From the cell containing the given text, extract its center point as (X, Y) coordinate. 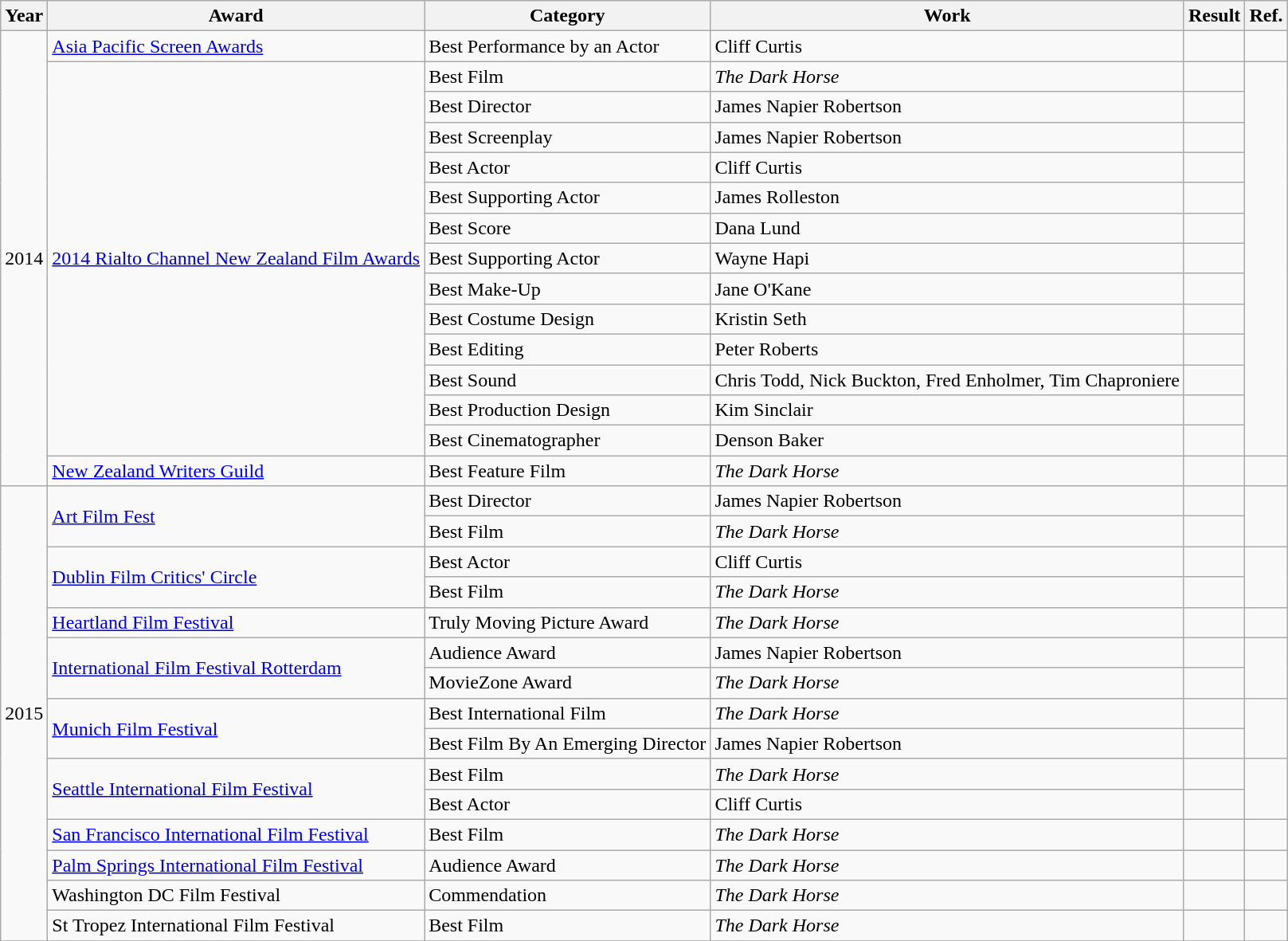
Best Costume Design (567, 319)
Best Score (567, 228)
Heartland Film Festival (236, 622)
Jane O'Kane (948, 288)
Kim Sinclair (948, 410)
Best Cinematographer (567, 441)
Best Production Design (567, 410)
Best Performance by an Actor (567, 46)
Denson Baker (948, 441)
Peter Roberts (948, 349)
Kristin Seth (948, 319)
Best International Film (567, 713)
Washington DC Film Festival (236, 896)
Art Film Fest (236, 516)
Work (948, 16)
Commendation (567, 896)
2014 (24, 258)
New Zealand Writers Guild (236, 471)
Result (1214, 16)
Best Film By An Emerging Director (567, 743)
Chris Todd, Nick Buckton, Fred Enholmer, Tim Chaproniere (948, 380)
Best Screenplay (567, 137)
James Rolleston (948, 198)
Truly Moving Picture Award (567, 622)
Best Make-Up (567, 288)
2014 Rialto Channel New Zealand Film Awards (236, 258)
Dublin Film Critics' Circle (236, 577)
Dana Lund (948, 228)
Asia Pacific Screen Awards (236, 46)
Best Feature Film (567, 471)
Seattle International Film Festival (236, 789)
2015 (24, 714)
Palm Springs International Film Festival (236, 865)
Best Editing (567, 349)
San Francisco International Film Festival (236, 834)
Wayne Hapi (948, 258)
Best Sound (567, 380)
International Film Festival Rotterdam (236, 668)
Category (567, 16)
Munich Film Festival (236, 728)
MovieZone Award (567, 683)
St Tropez International Film Festival (236, 926)
Award (236, 16)
Year (24, 16)
Ref. (1266, 16)
